For the text-containing cell, return its midpoint in [X, Y] coordinate format. 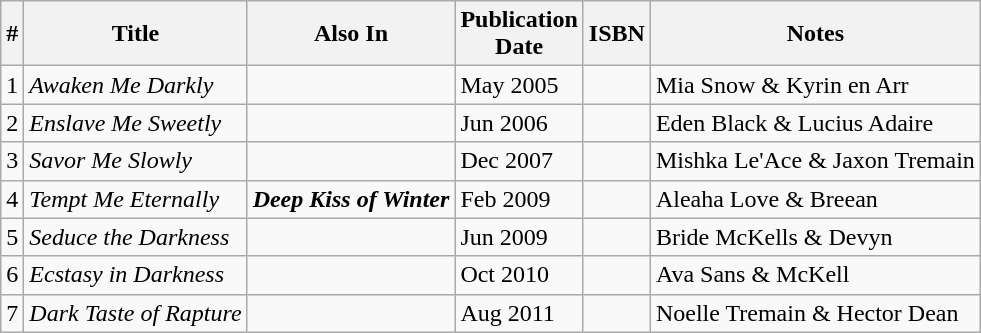
Notes [815, 34]
Jun 2009 [519, 237]
Ecstasy in Darkness [136, 275]
Dec 2007 [519, 161]
Tempt Me Eternally [136, 199]
Noelle Tremain & Hector Dean [815, 313]
Bride McKells & Devyn [815, 237]
May 2005 [519, 85]
Aug 2011 [519, 313]
Enslave Me Sweetly [136, 123]
Mishka Le'Ace & Jaxon Tremain [815, 161]
Also In [351, 34]
Title [136, 34]
Ava Sans & McKell [815, 275]
Jun 2006 [519, 123]
Savor Me Slowly [136, 161]
ISBN [616, 34]
Deep Kiss of Winter [351, 199]
# [12, 34]
Dark Taste of Rapture [136, 313]
Oct 2010 [519, 275]
6 [12, 275]
4 [12, 199]
3 [12, 161]
Eden Black & Lucius Adaire [815, 123]
7 [12, 313]
PublicationDate [519, 34]
Awaken Me Darkly [136, 85]
5 [12, 237]
Feb 2009 [519, 199]
Mia Snow & Kyrin en Arr [815, 85]
Aleaha Love & Breean [815, 199]
Seduce the Darkness [136, 237]
1 [12, 85]
2 [12, 123]
